Pinpoint the cell where the given text exists, returning its (x, y) midpoint coordinate. 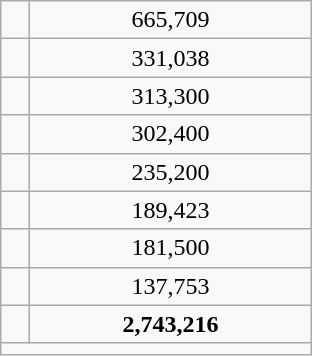
665,709 (170, 20)
235,200 (170, 172)
189,423 (170, 210)
181,500 (170, 248)
331,038 (170, 58)
137,753 (170, 286)
313,300 (170, 96)
302,400 (170, 134)
2,743,216 (170, 324)
